Determine the [X, Y] coordinate at the center of the cell enclosing the given text.  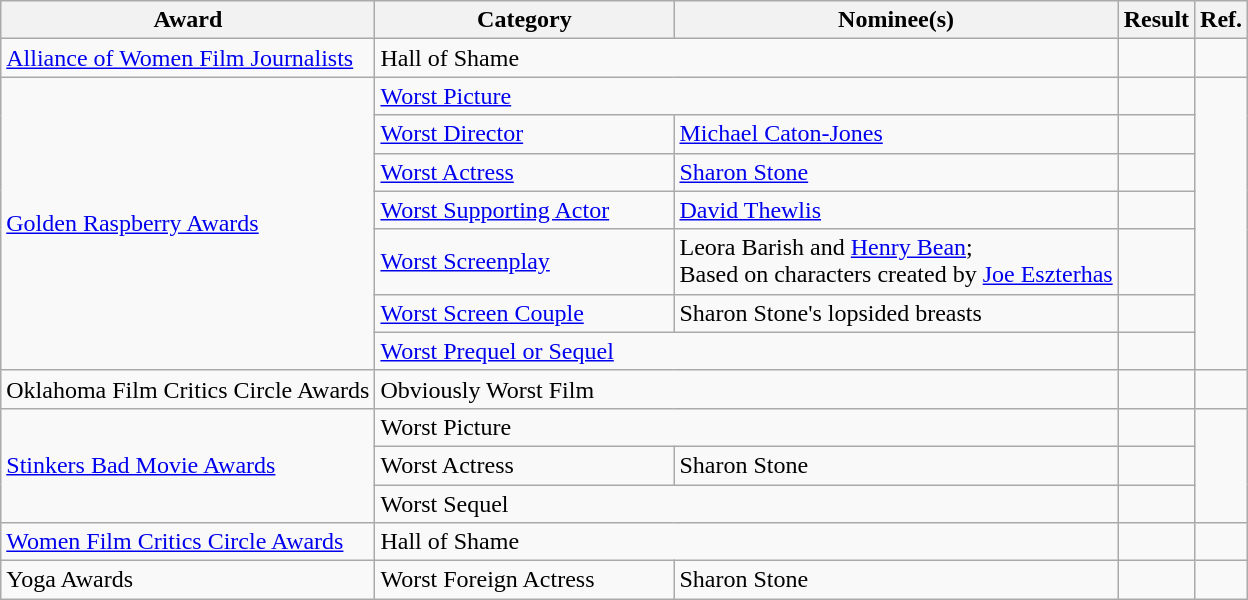
Worst Supporting Actor [524, 210]
Worst Screen Couple [524, 313]
Leora Barish and Henry Bean; Based on characters created by Joe Eszterhas [896, 262]
Award [188, 20]
Michael Caton-Jones [896, 134]
Worst Foreign Actress [524, 580]
Worst Director [524, 134]
Obviously Worst Film [746, 389]
Worst Prequel or Sequel [746, 351]
Alliance of Women Film Journalists [188, 58]
Ref. [1222, 20]
Yoga Awards [188, 580]
Worst Sequel [746, 503]
Sharon Stone's lopsided breasts [896, 313]
Nominee(s) [896, 20]
Result [1156, 20]
Category [524, 20]
Stinkers Bad Movie Awards [188, 465]
Golden Raspberry Awards [188, 224]
Women Film Critics Circle Awards [188, 542]
David Thewlis [896, 210]
Worst Screenplay [524, 262]
Oklahoma Film Critics Circle Awards [188, 389]
